Find where the given text appears and provide that cell's center as [x, y] coordinate. 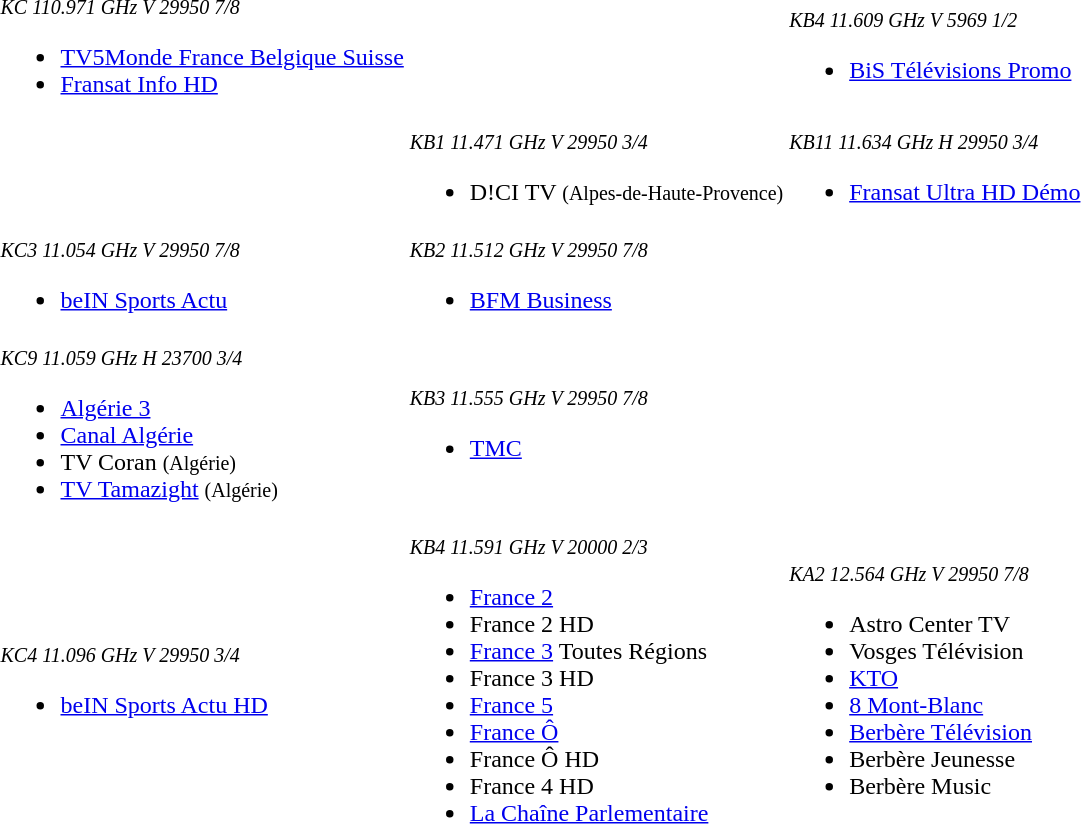
KB1 11.471 GHz V 29950 3/4D!CI TV (Alpes-de-Haute-Provence) [596, 178]
KB2 11.512 GHz V 29950 7/8BFM Business [596, 286]
KB3 11.555 GHz V 29950 7/8TMC [596, 435]
